Locate the cell with the specified text and output its (X, Y) center coordinate. 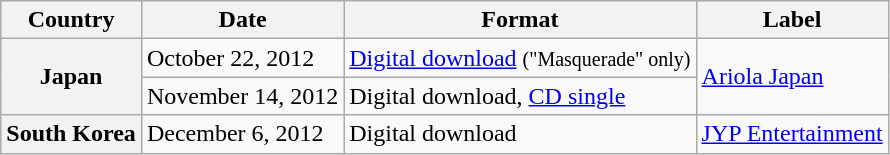
Label (792, 20)
November 14, 2012 (242, 96)
Ariola Japan (792, 77)
Digital download, CD single (520, 96)
Digital download (520, 134)
Format (520, 20)
October 22, 2012 (242, 58)
Country (72, 20)
JYP Entertainment (792, 134)
December 6, 2012 (242, 134)
Japan (72, 77)
Digital download ("Masquerade" only) (520, 58)
South Korea (72, 134)
Date (242, 20)
